Determine the [x, y] coordinate at the center of the cell enclosing the given text.  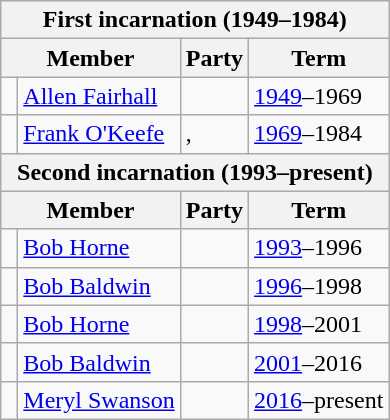
1969–1984 [319, 134]
2016–present [319, 400]
Second incarnation (1993–present) [195, 172]
2001–2016 [319, 362]
1998–2001 [319, 324]
Frank O'Keefe [99, 134]
1993–1996 [319, 248]
1949–1969 [319, 96]
1996–1998 [319, 286]
, [214, 134]
First incarnation (1949–1984) [195, 20]
Allen Fairhall [99, 96]
Meryl Swanson [99, 400]
